For the text-containing cell, return its midpoint in (x, y) coordinate format. 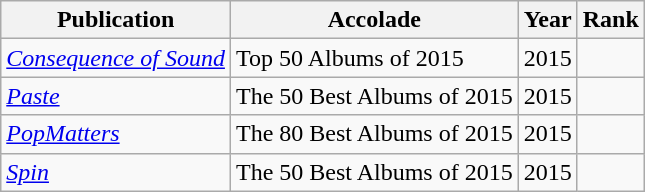
Year (548, 20)
Publication (116, 20)
Top 50 Albums of 2015 (374, 58)
The 80 Best Albums of 2015 (374, 134)
PopMatters (116, 134)
Accolade (374, 20)
Paste (116, 96)
Spin (116, 172)
Consequence of Sound (116, 58)
Rank (610, 20)
